Return [x, y] of the center of cell containing provided text 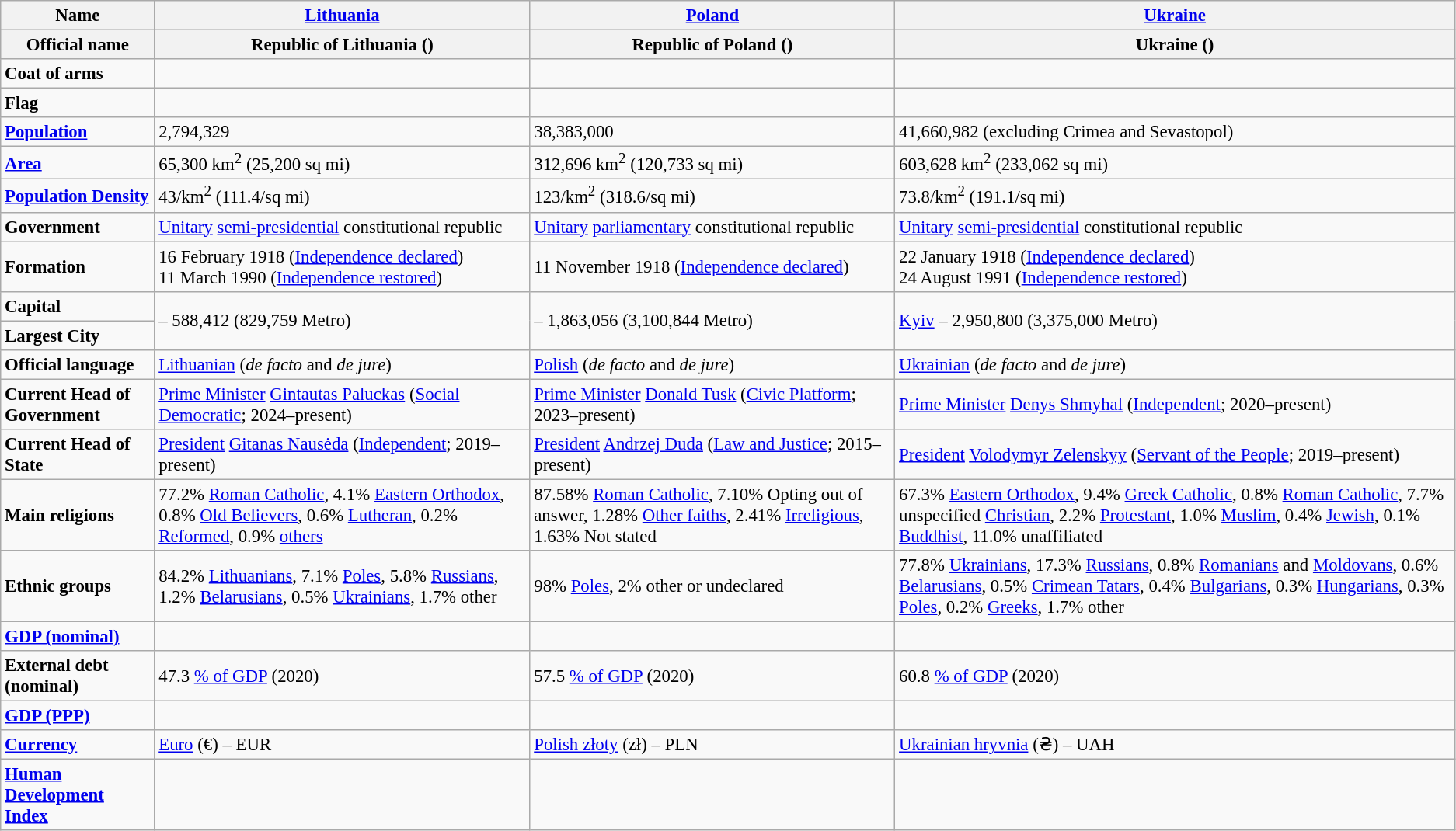
Ethnic groups [78, 586]
47.3 % of GDP (2020) [342, 676]
22 January 1918 (Independence declared)24 August 1991 (Independence restored) [1175, 267]
Republic of Poland () [712, 45]
Official name [78, 45]
External debt (nominal) [78, 676]
Official language [78, 365]
Polish złoty (zł) – PLN [712, 745]
Capital [78, 306]
Population Density [78, 196]
Ukrainian (de facto and de jure) [1175, 365]
President Gitanas Nausėda (Independent; 2019–present) [342, 455]
Kyiv – 2,950,800 (3,375,000 Metro) [1175, 320]
Population [78, 132]
Current Head of State [78, 455]
Republic of Lithuania () [342, 45]
Polish (de facto and de jure) [712, 365]
43/km2 (111.4/sq mi) [342, 196]
Area [78, 163]
Ukraine [1175, 16]
Largest City [78, 336]
84.2% Lithuanians, 7.1% Poles, 5.8% Russians, 1.2% Belarusians, 0.5% Ukrainians, 1.7% other [342, 586]
11 November 1918 (Independence declared) [712, 267]
Formation [78, 267]
Poland [712, 16]
65,300 km2 (25,200 sq mi) [342, 163]
Main religions [78, 515]
41,660,982 (excluding Crimea and Sevastopol) [1175, 132]
98% Poles, 2% other or undeclared [712, 586]
– 588,412 (829,759 Metro) [342, 320]
Ukraine () [1175, 45]
Currency [78, 745]
57.5 % of GDP (2020) [712, 676]
– 1,863,056 (3,100,844 Metro) [712, 320]
GDP (PPP) [78, 716]
Euro (€) – EUR [342, 745]
73.8/km2 (191.1/sq mi) [1175, 196]
38,383,000 [712, 132]
312,696 km2 (120,733 sq mi) [712, 163]
Unitary parliamentary constitutional republic [712, 227]
Lithuanian (de facto and de jure) [342, 365]
Human Development Index [78, 795]
603,628 km2 (233,062 sq mi) [1175, 163]
60.8 % of GDP (2020) [1175, 676]
87.58% Roman Catholic, 7.10% Opting out of answer, 1.28% Other faiths, 2.41% Irreligious, 1.63% Not stated [712, 515]
77.2% Roman Catholic, 4.1% Eastern Orthodox, 0.8% Old Believers, 0.6% Lutheran, 0.2% Reformed, 0.9% others [342, 515]
Flag [78, 103]
President Volodymyr Zelenskyy (Servant of the People; 2019–present) [1175, 455]
Prime Minister Donald Tusk (Civic Platform; 2023–present) [712, 404]
Ukrainian hryvnia (₴) – UAH [1175, 745]
GDP (nominal) [78, 637]
16 February 1918 (Independence declared)11 March 1990 (Independence restored) [342, 267]
Prime Minister Gintautas Paluckas (Social Democratic; 2024–present) [342, 404]
Lithuania [342, 16]
Name [78, 16]
2,794,329 [342, 132]
123/km2 (318.6/sq mi) [712, 196]
Coat of arms [78, 74]
President Andrzej Duda (Law and Justice; 2015–present) [712, 455]
Government [78, 227]
Prime Minister Denys Shmyhal (Independent; 2020–present) [1175, 404]
Current Head of Government [78, 404]
